Detect which cell encompasses the target text, then output its [X, Y] center coordinate. 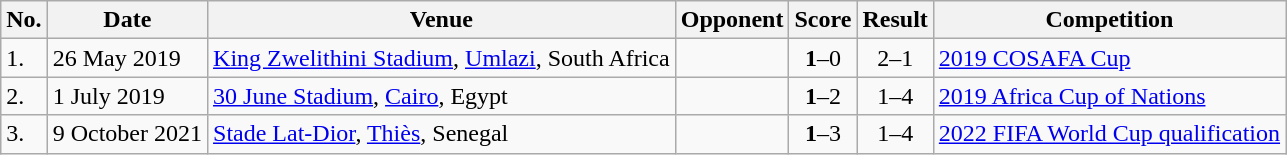
3. [24, 134]
30 June Stadium, Cairo, Egypt [442, 96]
1–0 [823, 58]
Score [823, 20]
2022 FIFA World Cup qualification [1109, 134]
1 July 2019 [127, 96]
9 October 2021 [127, 134]
1–3 [823, 134]
2019 COSAFA Cup [1109, 58]
Date [127, 20]
2. [24, 96]
2019 Africa Cup of Nations [1109, 96]
Competition [1109, 20]
Venue [442, 20]
Opponent [732, 20]
26 May 2019 [127, 58]
King Zwelithini Stadium, Umlazi, South Africa [442, 58]
No. [24, 20]
Stade Lat-Dior, Thiès, Senegal [442, 134]
Result [895, 20]
2–1 [895, 58]
1–2 [823, 96]
1. [24, 58]
